Provide the [x, y] coordinate of the cell's center where the given text is located.  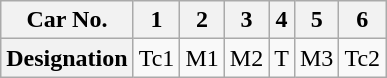
5 [316, 20]
Designation [67, 58]
Tc1 [156, 58]
4 [282, 20]
M2 [246, 58]
T [282, 58]
Tc2 [362, 58]
M3 [316, 58]
6 [362, 20]
3 [246, 20]
M1 [202, 58]
1 [156, 20]
Car No. [67, 20]
2 [202, 20]
